Search for the cell housing the specified text and yield its (x, y) center coordinate. 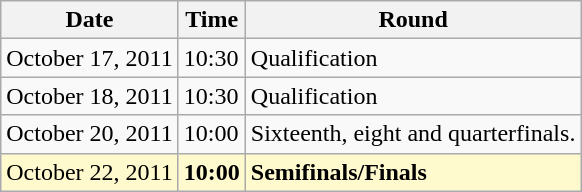
Semifinals/Finals (413, 172)
October 20, 2011 (90, 134)
Round (413, 20)
October 22, 2011 (90, 172)
October 17, 2011 (90, 58)
Time (212, 20)
Sixteenth, eight and quarterfinals. (413, 134)
October 18, 2011 (90, 96)
Date (90, 20)
